Output the (X, Y) coordinate of the center of the cell containing the given text.  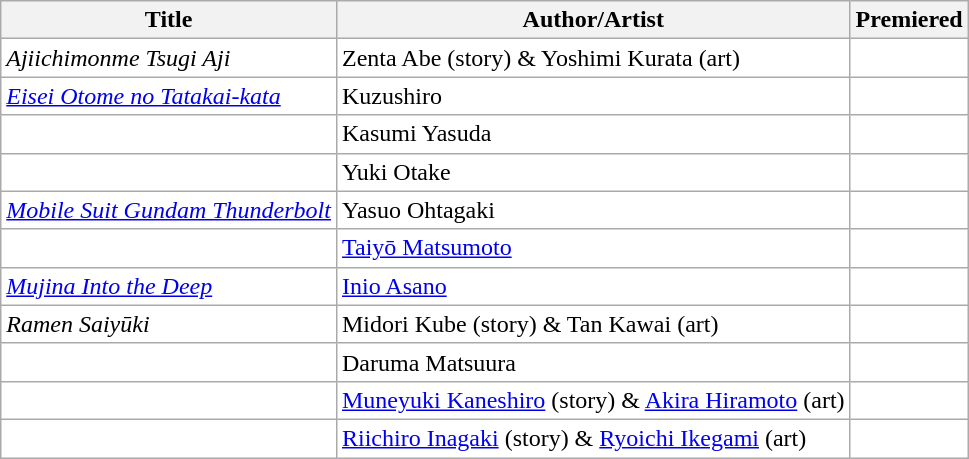
Kasumi Yasuda (593, 134)
Ajiichimonme Tsugi Aji (169, 58)
Riichiro Inagaki (story) & Ryoichi Ikegami (art) (593, 438)
Mujina Into the Deep (169, 286)
Muneyuki Kaneshiro (story) & Akira Hiramoto (art) (593, 400)
Mobile Suit Gundam Thunderbolt (169, 210)
Kuzushiro (593, 96)
Taiyō Matsumoto (593, 248)
Title (169, 20)
Yasuo Ohtagaki (593, 210)
Daruma Matsuura (593, 362)
Premiered (909, 20)
Midori Kube (story) & Tan Kawai (art) (593, 324)
Yuki Otake (593, 172)
Eisei Otome no Tatakai-kata (169, 96)
Author/Artist (593, 20)
Zenta Abe (story) & Yoshimi Kurata (art) (593, 58)
Inio Asano (593, 286)
Ramen Saiyūki (169, 324)
